Extract the (x, y) coordinate from the center of the cell holding the provided text.  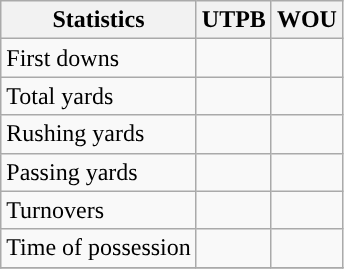
Turnovers (99, 210)
Time of possession (99, 248)
First downs (99, 58)
Statistics (99, 20)
UTPB (234, 20)
Rushing yards (99, 134)
Passing yards (99, 172)
WOU (306, 20)
Total yards (99, 96)
